Return (x, y) of the center of cell containing provided text 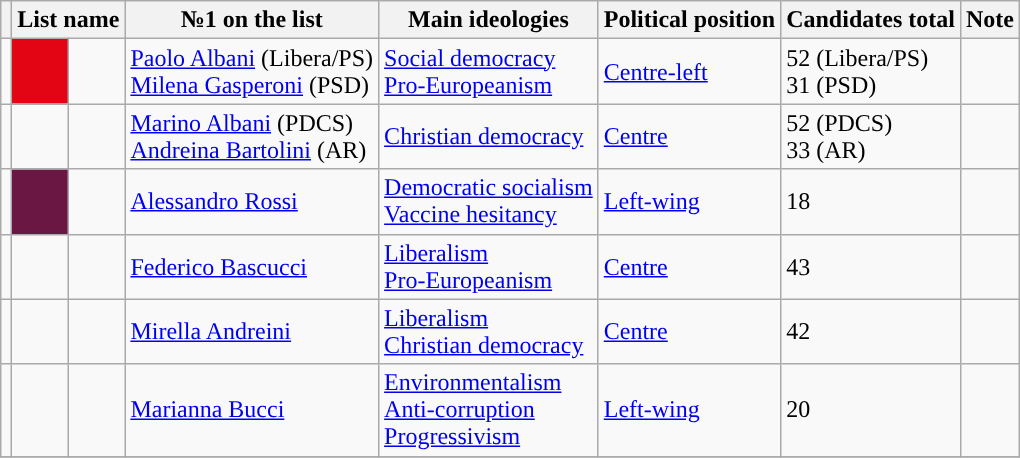
Note (990, 20)
Federico Bascucci (252, 266)
Democratic socialismVaccine hesitancy (489, 202)
Marino Albani (PDCS)Andreina Bartolini (AR) (252, 136)
Main ideologies (489, 20)
LiberalismChristian democracy (489, 332)
Mirella Andreini (252, 332)
Political position (689, 20)
43 (871, 266)
Social democracyPro-Europeanism (489, 72)
42 (871, 332)
Alessandro Rossi (252, 202)
LiberalismPro-Europeanism (489, 266)
List name (68, 20)
20 (871, 410)
52 (Libera/PS)31 (PSD) (871, 72)
18 (871, 202)
Marianna Bucci (252, 410)
№1 on the list (252, 20)
52 (PDCS)33 (AR) (871, 136)
Paolo Albani (Libera/PS)Milena Gasperoni (PSD) (252, 72)
Centre-left (689, 72)
Candidates total (871, 20)
Christian democracy (489, 136)
EnvironmentalismAnti-corruptionProgressivism (489, 410)
